Identify which cell holds the provided text, then report its (x, y) central coordinate. 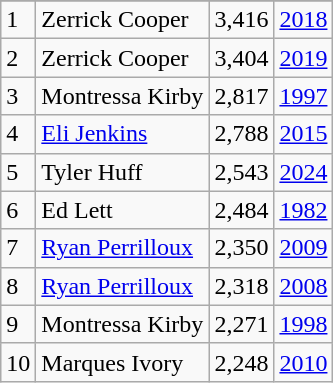
2,817 (242, 96)
2,350 (242, 248)
2019 (304, 58)
2010 (304, 362)
3,416 (242, 20)
Eli Jenkins (122, 134)
3,404 (242, 58)
Ed Lett (122, 210)
3 (18, 96)
10 (18, 362)
1982 (304, 210)
7 (18, 248)
Marques Ivory (122, 362)
2,484 (242, 210)
6 (18, 210)
1997 (304, 96)
2,543 (242, 172)
Tyler Huff (122, 172)
1998 (304, 324)
1 (18, 20)
5 (18, 172)
2009 (304, 248)
2,318 (242, 286)
4 (18, 134)
2024 (304, 172)
2,788 (242, 134)
2,271 (242, 324)
2 (18, 58)
8 (18, 286)
2015 (304, 134)
2,248 (242, 362)
9 (18, 324)
2008 (304, 286)
2018 (304, 20)
